Capture the cell that displays the provided text and extract its [x, y] central coordinate. 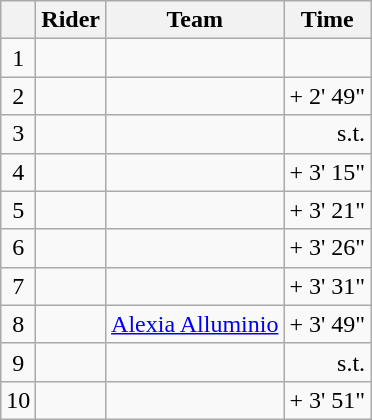
9 [18, 362]
3 [18, 134]
Alexia Alluminio [195, 324]
5 [18, 210]
7 [18, 286]
+ 3' 26" [328, 248]
+ 2' 49" [328, 96]
+ 3' 31" [328, 286]
Team [195, 20]
1 [18, 58]
+ 3' 15" [328, 172]
Rider [71, 20]
Time [328, 20]
4 [18, 172]
2 [18, 96]
10 [18, 400]
+ 3' 21" [328, 210]
8 [18, 324]
+ 3' 51" [328, 400]
6 [18, 248]
+ 3' 49" [328, 324]
